For the text-containing cell, return its midpoint in [X, Y] coordinate format. 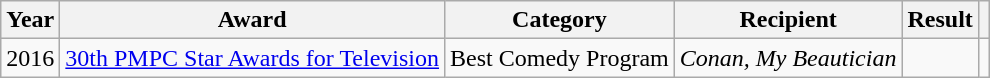
2016 [30, 58]
30th PMPC Star Awards for Television [252, 58]
Conan, My Beautician [788, 58]
Best Comedy Program [560, 58]
Year [30, 20]
Category [560, 20]
Award [252, 20]
Recipient [788, 20]
Result [940, 20]
